Return the [X, Y] coordinate for the center point of the cell that contains the specified text.  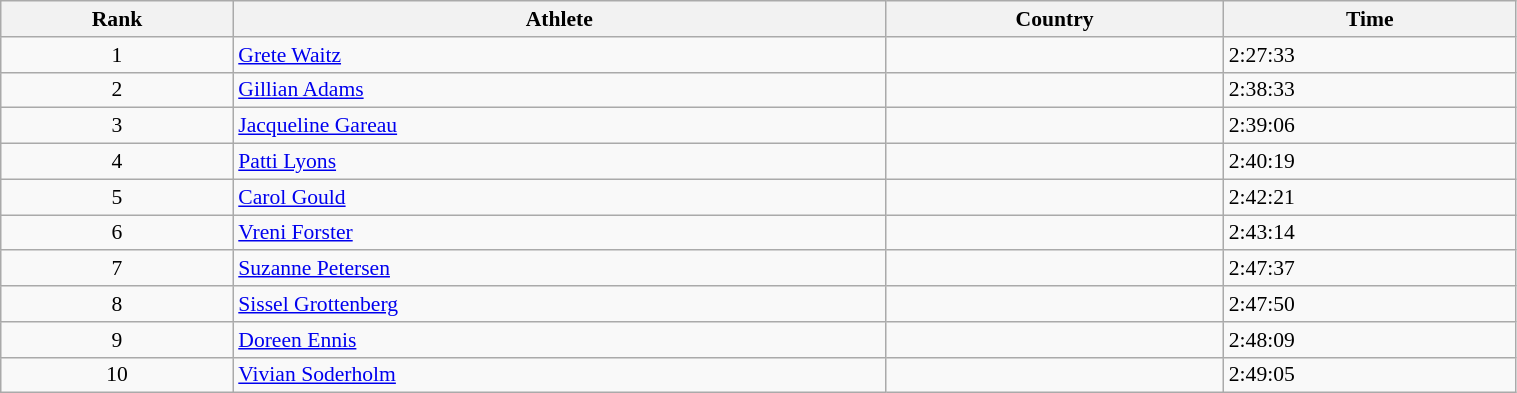
6 [117, 233]
7 [117, 269]
2:27:33 [1370, 55]
Time [1370, 19]
3 [117, 126]
Vivian Soderholm [559, 375]
2:48:09 [1370, 340]
2:39:06 [1370, 126]
2:47:37 [1370, 269]
Sissel Grottenberg [559, 304]
Gillian Adams [559, 90]
4 [117, 162]
Carol Gould [559, 197]
Patti Lyons [559, 162]
1 [117, 55]
Athlete [559, 19]
2:40:19 [1370, 162]
2:47:50 [1370, 304]
2:49:05 [1370, 375]
Suzanne Petersen [559, 269]
Doreen Ennis [559, 340]
2:38:33 [1370, 90]
2:43:14 [1370, 233]
2:42:21 [1370, 197]
Vreni Forster [559, 233]
Rank [117, 19]
8 [117, 304]
Jacqueline Gareau [559, 126]
5 [117, 197]
Country [1054, 19]
10 [117, 375]
2 [117, 90]
Grete Waitz [559, 55]
9 [117, 340]
